Identify which cell holds the provided text, then report its [X, Y] central coordinate. 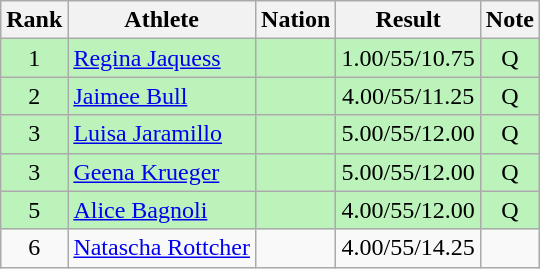
Geena Krueger [162, 172]
4.00/55/12.00 [408, 210]
1.00/55/10.75 [408, 58]
Natascha Rottcher [162, 248]
Alice Bagnoli [162, 210]
2 [34, 96]
4.00/55/11.25 [408, 96]
Regina Jaquess [162, 58]
Athlete [162, 20]
6 [34, 248]
Note [510, 20]
Result [408, 20]
5 [34, 210]
Rank [34, 20]
Luisa Jaramillo [162, 134]
Jaimee Bull [162, 96]
Nation [296, 20]
4.00/55/14.25 [408, 248]
1 [34, 58]
